Identify which cell holds the provided text, then report its [X, Y] central coordinate. 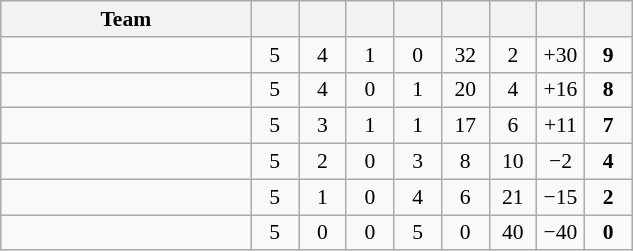
21 [513, 197]
9 [608, 55]
40 [513, 233]
17 [465, 126]
Team [126, 19]
32 [465, 55]
−15 [561, 197]
−2 [561, 162]
20 [465, 90]
10 [513, 162]
7 [608, 126]
−40 [561, 233]
+16 [561, 90]
+11 [561, 126]
+30 [561, 55]
